Search for the cell housing the specified text and yield its (X, Y) center coordinate. 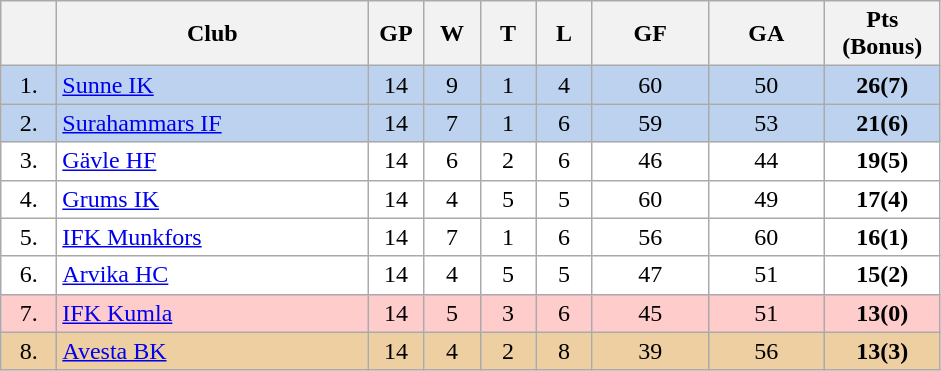
9 (452, 85)
Pts (Bonus) (882, 34)
15(2) (882, 275)
8. (29, 351)
5. (29, 237)
T (508, 34)
Gävle HF (212, 161)
50 (766, 85)
3 (508, 313)
13(3) (882, 351)
L (564, 34)
44 (766, 161)
1. (29, 85)
Surahammars IF (212, 123)
Grums IK (212, 199)
26(7) (882, 85)
19(5) (882, 161)
Avesta BK (212, 351)
3. (29, 161)
13(0) (882, 313)
W (452, 34)
2. (29, 123)
IFK Kumla (212, 313)
53 (766, 123)
Arvika HC (212, 275)
45 (650, 313)
39 (650, 351)
GF (650, 34)
Sunne IK (212, 85)
4. (29, 199)
49 (766, 199)
GA (766, 34)
46 (650, 161)
21(6) (882, 123)
17(4) (882, 199)
7. (29, 313)
59 (650, 123)
8 (564, 351)
GP (396, 34)
6. (29, 275)
16(1) (882, 237)
IFK Munkfors (212, 237)
Club (212, 34)
47 (650, 275)
